For the text-containing cell, return its midpoint in (x, y) coordinate format. 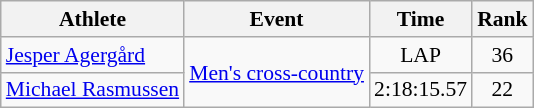
Jesper Agergård (92, 55)
2:18:15.57 (420, 90)
Rank (502, 19)
Michael Rasmussen (92, 90)
LAP (420, 55)
Time (420, 19)
Men's cross-country (276, 72)
22 (502, 90)
Event (276, 19)
36 (502, 55)
Athlete (92, 19)
